Return the (X, Y) coordinate for the center point of the cell that contains the specified text.  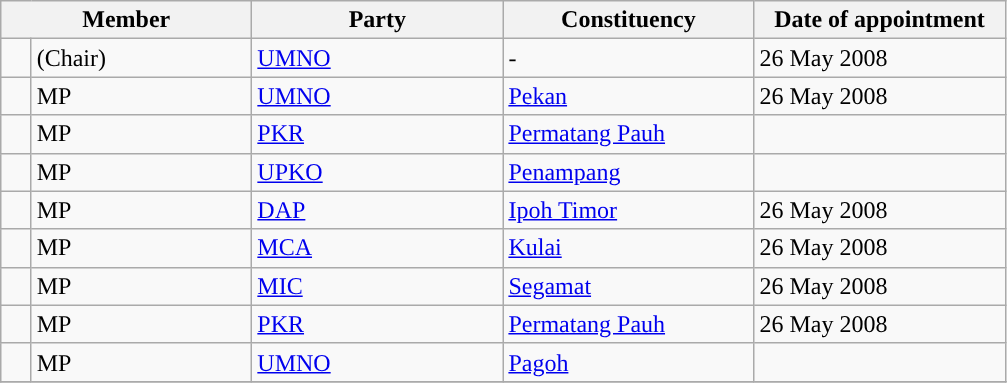
- (628, 58)
(Chair) (142, 58)
MIC (378, 286)
Party (378, 20)
Member (126, 20)
Constituency (628, 20)
UPKO (378, 172)
Ipoh Timor (628, 210)
Pagoh (628, 362)
Penampang (628, 172)
Kulai (628, 248)
Segamat (628, 286)
DAP (378, 210)
MCA (378, 248)
Date of appointment (880, 20)
Pekan (628, 96)
